Determine the [X, Y] coordinate at the center of the cell enclosing the given text.  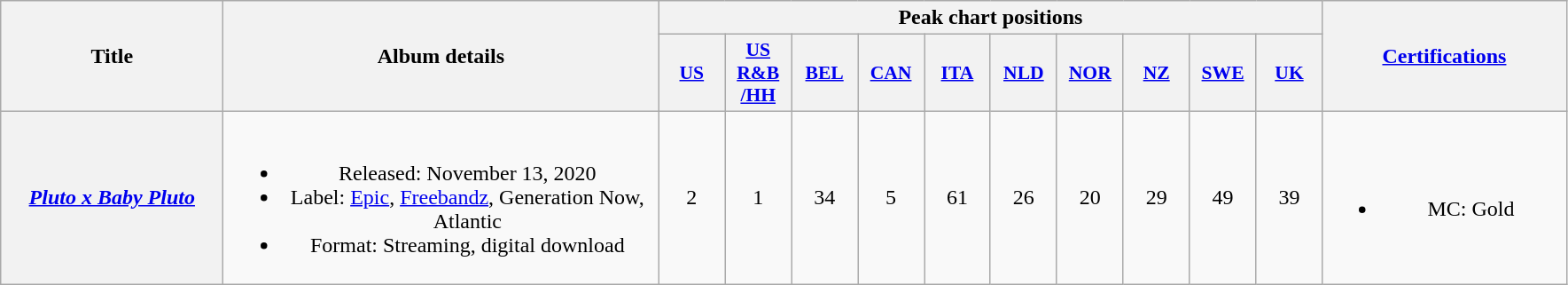
20 [1090, 197]
Certifications [1445, 57]
NOR [1090, 73]
34 [824, 197]
1 [759, 197]
39 [1289, 197]
2 [691, 197]
26 [1023, 197]
61 [957, 197]
MC: Gold [1445, 197]
SWE [1223, 73]
UK [1289, 73]
Peak chart positions [991, 18]
Album details [441, 57]
US [691, 73]
49 [1223, 197]
Released: November 13, 2020Label: Epic, Freebandz, Generation Now, AtlanticFormat: Streaming, digital download [441, 197]
Pluto x Baby Pluto [112, 197]
NLD [1023, 73]
Title [112, 57]
USR&B/HH [759, 73]
BEL [824, 73]
ITA [957, 73]
NZ [1156, 73]
CAN [892, 73]
5 [892, 197]
29 [1156, 197]
